Return the [x, y] coordinate for the center point of the cell that contains the specified text.  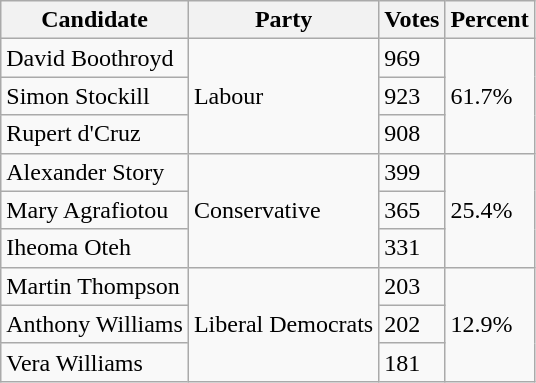
908 [412, 134]
399 [412, 172]
Vera Williams [95, 362]
969 [412, 58]
Votes [412, 20]
Anthony Williams [95, 324]
Candidate [95, 20]
25.4% [490, 210]
Rupert d'Cruz [95, 134]
12.9% [490, 324]
Conservative [283, 210]
David Boothroyd [95, 58]
365 [412, 210]
61.7% [490, 96]
923 [412, 96]
203 [412, 286]
Alexander Story [95, 172]
Liberal Democrats [283, 324]
181 [412, 362]
Martin Thompson [95, 286]
Iheoma Oteh [95, 248]
Party [283, 20]
Percent [490, 20]
Labour [283, 96]
331 [412, 248]
Mary Agrafiotou [95, 210]
Simon Stockill [95, 96]
202 [412, 324]
